Return (X, Y) of the center of cell containing provided text 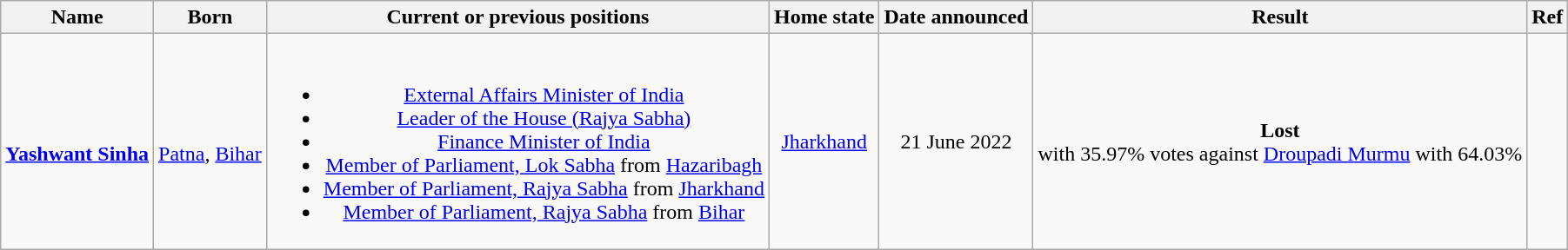
Patna, Bihar (210, 141)
Result (1280, 17)
Current or previous positions (517, 17)
Yashwant Sinha (77, 141)
Ref (1548, 17)
Home state (824, 17)
21 June 2022 (957, 141)
Date announced (957, 17)
Name (77, 17)
Born (210, 17)
Lostwith 35.97% votes against Droupadi Murmu with 64.03% (1280, 141)
Jharkhand (824, 141)
